From the cell containing the given text, extract its center point as (X, Y) coordinate. 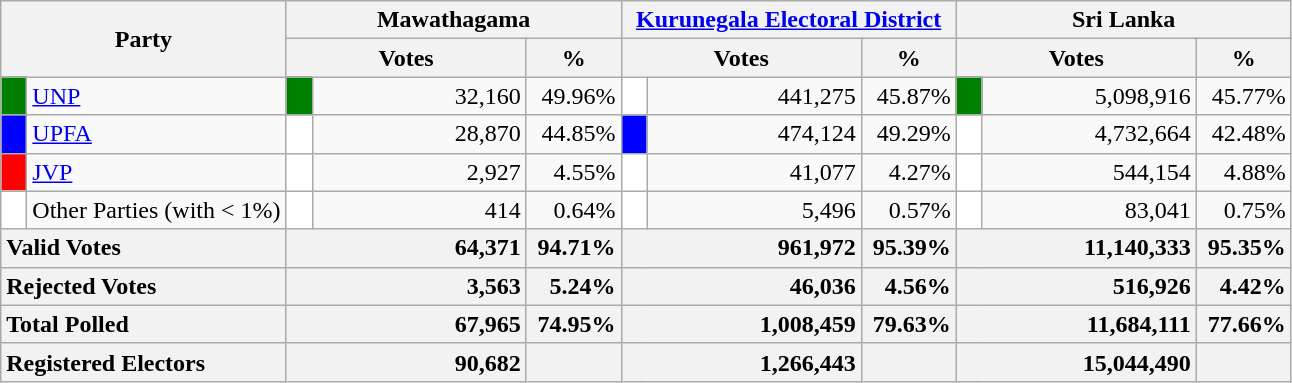
46,036 (741, 286)
11,684,111 (1076, 324)
474,124 (754, 134)
Sri Lanka (1124, 20)
Mawathagama (454, 20)
95.39% (908, 248)
42.48% (1244, 134)
45.87% (908, 96)
0.75% (1244, 210)
4,732,664 (1089, 134)
Rejected Votes (144, 286)
11,140,333 (1076, 248)
5.24% (574, 286)
4.88% (1244, 172)
4.42% (1244, 286)
83,041 (1089, 210)
1,008,459 (741, 324)
95.35% (1244, 248)
Valid Votes (144, 248)
28,870 (419, 134)
67,965 (406, 324)
414 (419, 210)
44.85% (574, 134)
4.55% (574, 172)
516,926 (1076, 286)
Kurunegala Electoral District (788, 20)
2,927 (419, 172)
45.77% (1244, 96)
961,972 (741, 248)
49.29% (908, 134)
5,098,916 (1089, 96)
64,371 (406, 248)
77.66% (1244, 324)
49.96% (574, 96)
4.27% (908, 172)
5,496 (754, 210)
79.63% (908, 324)
4.56% (908, 286)
Total Polled (144, 324)
1,266,443 (741, 362)
Party (144, 39)
32,160 (419, 96)
UNP (156, 96)
0.64% (574, 210)
74.95% (574, 324)
0.57% (908, 210)
90,682 (406, 362)
JVP (156, 172)
544,154 (1089, 172)
94.71% (574, 248)
441,275 (754, 96)
UPFA (156, 134)
41,077 (754, 172)
3,563 (406, 286)
Other Parties (with < 1%) (156, 210)
15,044,490 (1076, 362)
Registered Electors (144, 362)
